Determine the [X, Y] coordinate at the center of the cell enclosing the given text.  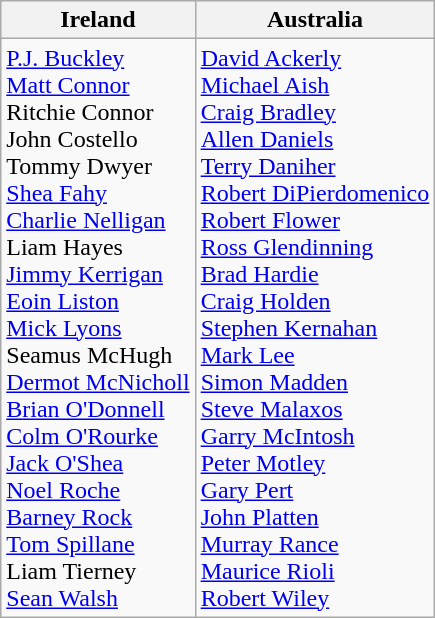
Australia [315, 20]
Ireland [98, 20]
